Return the [X, Y] coordinate for the center point of the cell that contains the specified text.  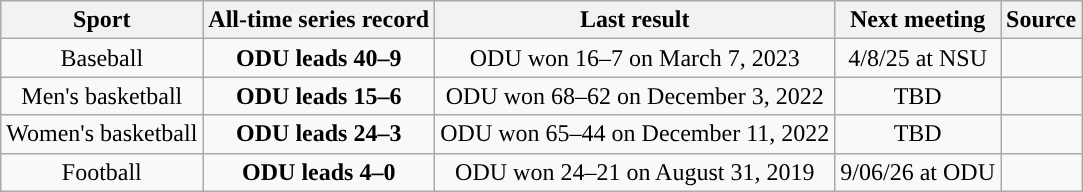
Women's basketball [102, 134]
Men's basketball [102, 96]
ODU won 65–44 on December 11, 2022 [635, 134]
ODU leads 40–9 [319, 58]
Source [1042, 20]
All-time series record [319, 20]
Last result [635, 20]
ODU leads 24–3 [319, 134]
Next meeting [918, 20]
4/8/25 at NSU [918, 58]
Football [102, 172]
Sport [102, 20]
ODU leads 4–0 [319, 172]
Baseball [102, 58]
ODU won 16–7 on March 7, 2023 [635, 58]
9/06/26 at ODU [918, 172]
ODU won 24–21 on August 31, 2019 [635, 172]
ODU leads 15–6 [319, 96]
ODU won 68–62 on December 3, 2022 [635, 96]
